From the cell containing the given text, extract its center point as (X, Y) coordinate. 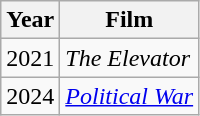
2024 (30, 96)
Year (30, 20)
2021 (30, 58)
The Elevator (130, 58)
Political War (130, 96)
Film (130, 20)
